Identify which cell holds the provided text, then report its [X, Y] central coordinate. 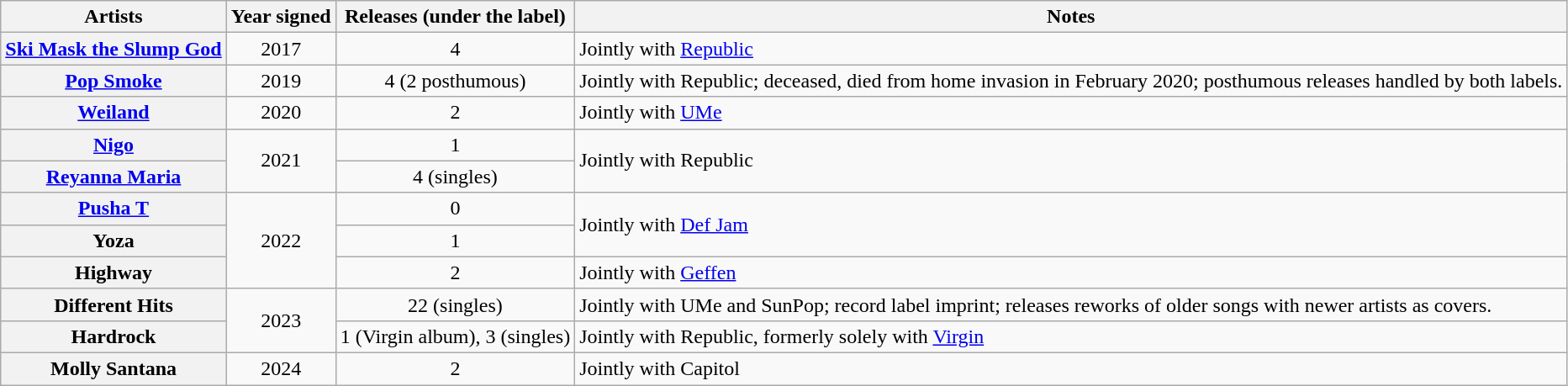
Jointly with Def Jam [1071, 225]
2023 [281, 320]
Artists [114, 17]
Notes [1071, 17]
2022 [281, 241]
Jointly with Capitol [1071, 368]
Jointly with UMe [1071, 113]
Pusha T [114, 209]
2020 [281, 113]
Jointly with Republic, formerly solely with Virgin [1071, 336]
Jointly with UMe and SunPop; record label imprint; releases reworks of older songs with newer artists as covers. [1071, 304]
2024 [281, 368]
4 [455, 49]
Molly Santana [114, 368]
4 (2 posthumous) [455, 81]
Different Hits [114, 304]
Highway [114, 272]
Year signed [281, 17]
2021 [281, 161]
1 (Virgin album), 3 (singles) [455, 336]
22 (singles) [455, 304]
Jointly with Republic; deceased, died from home invasion in February 2020; posthumous releases handled by both labels. [1071, 81]
2017 [281, 49]
Releases (under the label) [455, 17]
2019 [281, 81]
Yoza [114, 241]
Reyanna Maria [114, 177]
0 [455, 209]
Nigo [114, 145]
4 (singles) [455, 177]
Jointly with Geffen [1071, 272]
Ski Mask the Slump God [114, 49]
Hardrock [114, 336]
Pop Smoke [114, 81]
Weiland [114, 113]
